Detect which cell encompasses the target text, then output its [x, y] center coordinate. 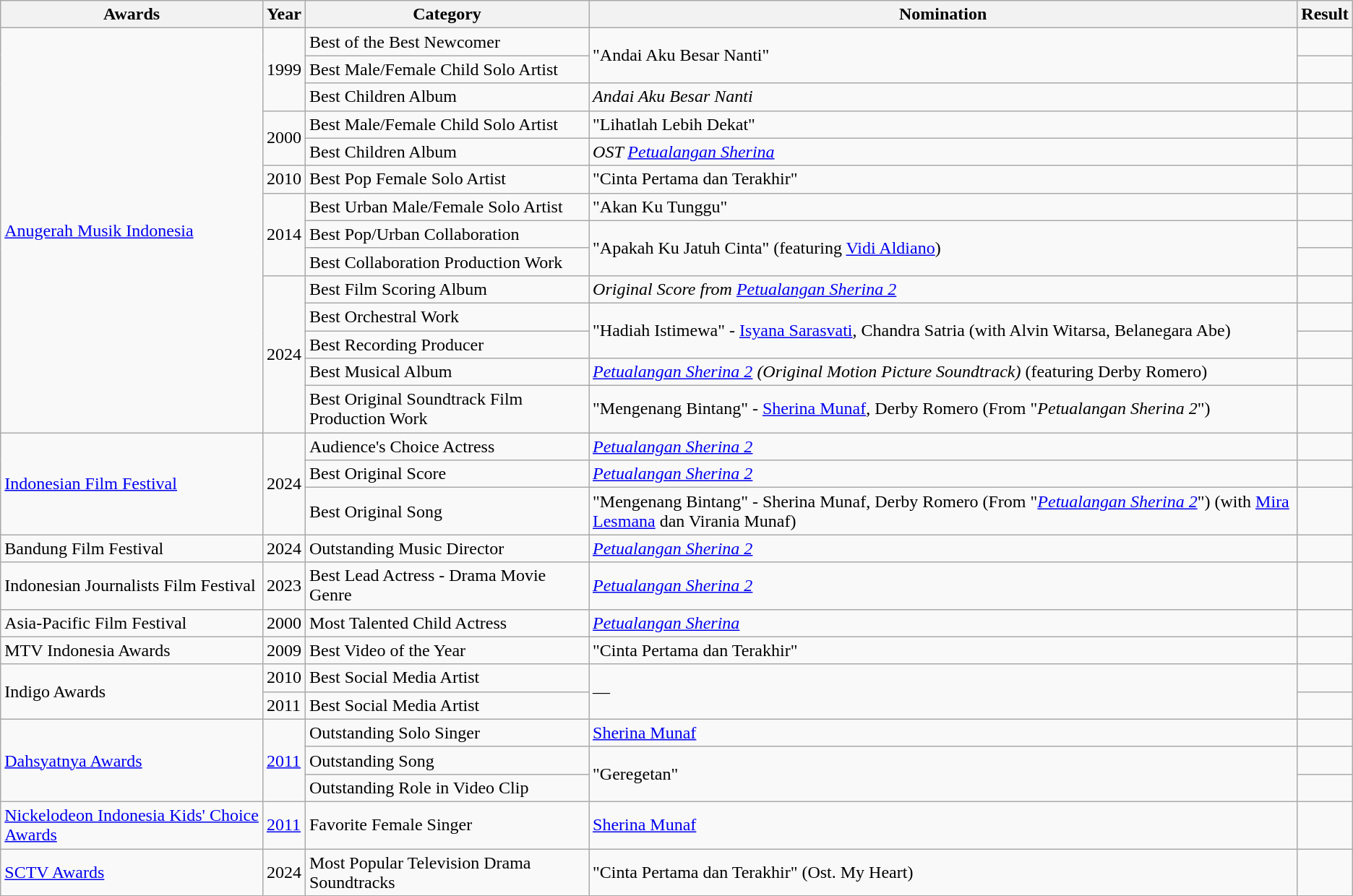
Most Popular Television Drama Soundtracks [447, 871]
"Mengenang Bintang" - Sherina Munaf, Derby Romero (From "Petualangan Sherina 2") [943, 409]
"Mengenang Bintang" - Sherina Munaf, Derby Romero (From "Petualangan Sherina 2") (with Mira Lesmana dan Virania Munaf) [943, 512]
1999 [283, 69]
Best Film Scoring Album [447, 289]
Outstanding Role in Video Clip [447, 788]
Outstanding Song [447, 760]
Outstanding Music Director [447, 548]
Original Score from Petualangan Sherina 2 [943, 289]
Awards [132, 14]
Andai Aku Besar Nanti [943, 97]
Petualangan Sherina 2 (Original Motion Picture Soundtrack) (featuring Derby Romero) [943, 372]
"Akan Ku Tunggu" [943, 207]
Indonesian Journalists Film Festival [132, 585]
Asia-Pacific Film Festival [132, 623]
"Geregetan" [943, 774]
Anugerah Musik Indonesia [132, 231]
Best Orchestral Work [447, 316]
2009 [283, 650]
Best Original Soundtrack Film Production Work [447, 409]
Bandung Film Festival [132, 548]
Best Original Song [447, 512]
Indonesian Film Festival [132, 484]
Best Lead Actress - Drama Movie Genre [447, 585]
Dahsyatnya Awards [132, 760]
Most Talented Child Actress [447, 623]
Best Pop/Urban Collaboration [447, 234]
Category [447, 14]
Best Recording Producer [447, 345]
2023 [283, 585]
Favorite Female Singer [447, 825]
Best Urban Male/Female Solo Artist [447, 207]
Best Pop Female Solo Artist [447, 179]
MTV Indonesia Awards [132, 650]
Year [283, 14]
"Apakah Ku Jatuh Cinta" (featuring Vidi Aldiano) [943, 248]
SCTV Awards [132, 871]
"Lihatlah Lebih Dekat" [943, 124]
Best Collaboration Production Work [447, 262]
Petualangan Sherina [943, 623]
Nickelodeon Indonesia Kids' Choice Awards [132, 825]
Outstanding Solo Singer [447, 733]
Best Original Score [447, 474]
Best Video of the Year [447, 650]
— [943, 692]
"Andai Aku Besar Nanti" [943, 56]
"Hadiah Istimewa" - Isyana Sarasvati, Chandra Satria (with Alvin Witarsa, Belanegara Abe) [943, 330]
"Cinta Pertama dan Terakhir" (Ost. My Heart) [943, 871]
Audience's Choice Actress [447, 447]
Best Musical Album [447, 372]
OST Petualangan Sherina [943, 152]
2014 [283, 234]
Best of the Best Newcomer [447, 42]
Indigo Awards [132, 692]
Result [1325, 14]
Nomination [943, 14]
